Provide the (x, y) coordinate of the cell's center where the given text is located.  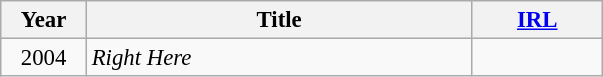
Title (279, 20)
Right Here (279, 58)
2004 (44, 58)
Year (44, 20)
IRL (538, 20)
